Determine the [x, y] coordinate at the center of the cell enclosing the given text.  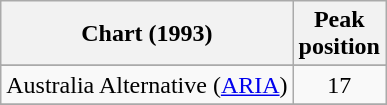
Chart (1993) [147, 34]
17 [339, 85]
Peakposition [339, 34]
Australia Alternative (ARIA) [147, 85]
